Extract the [X, Y] coordinate from the center of the cell holding the provided text.  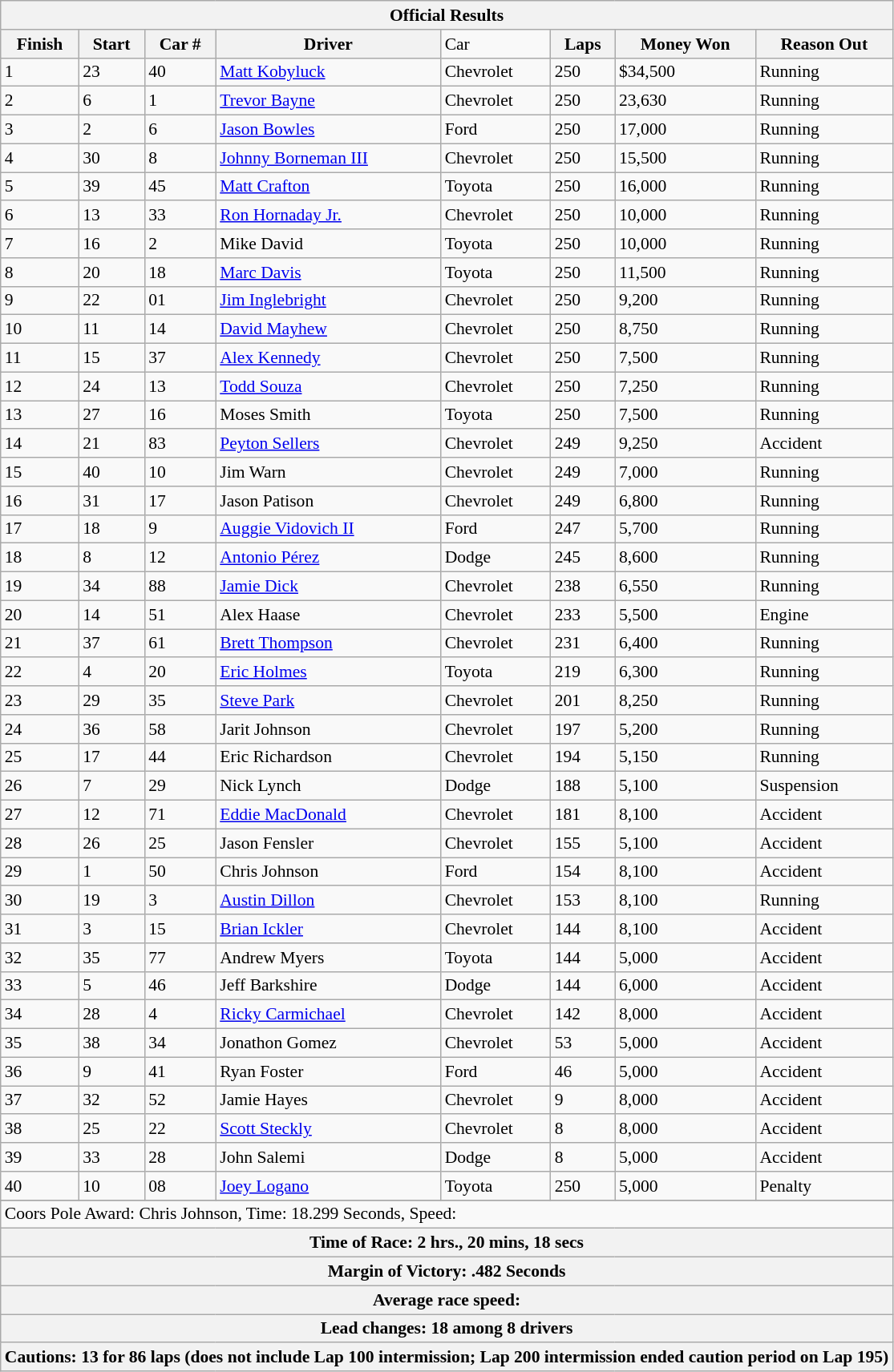
Alex Haase [328, 615]
Matt Crafton [328, 187]
Margin of Victory: .482 Seconds [447, 1272]
201 [583, 700]
155 [583, 843]
83 [180, 444]
Brian Ickler [328, 929]
Money Won [685, 44]
51 [180, 615]
Scott Steckly [328, 1129]
Auggie Vidovich II [328, 529]
Ricky Carmichael [328, 1015]
245 [583, 558]
88 [180, 587]
Chris Johnson [328, 872]
Laps [583, 44]
David Mayhew [328, 329]
8,600 [685, 558]
194 [583, 757]
154 [583, 872]
Engine [824, 615]
Andrew Myers [328, 958]
Jonathon Gomez [328, 1043]
Ron Hornaday Jr. [328, 216]
8,250 [685, 700]
Jason Fensler [328, 843]
77 [180, 958]
Time of Race: 2 hrs., 20 mins, 18 secs [447, 1243]
58 [180, 729]
Jamie Hayes [328, 1100]
Nick Lynch [328, 786]
6,550 [685, 587]
Jim Warn [328, 472]
142 [583, 1015]
Car # [180, 44]
6,800 [685, 501]
5,500 [685, 615]
7,250 [685, 386]
Finish [40, 44]
Coors Pole Award: Chris Johnson, Time: 18.299 Seconds, Speed: [447, 1214]
8,750 [685, 329]
53 [583, 1043]
Start [111, 44]
Suspension [824, 786]
61 [180, 644]
Jason Bowles [328, 130]
Joey Logano [328, 1186]
Antonio Pérez [328, 558]
219 [583, 672]
41 [180, 1071]
Moses Smith [328, 415]
Steve Park [328, 700]
9,200 [685, 301]
Reason Out [824, 44]
Jamie Dick [328, 587]
Brett Thompson [328, 644]
231 [583, 644]
Ryan Foster [328, 1071]
181 [583, 815]
Jeff Barkshire [328, 986]
John Salemi [328, 1157]
17,000 [685, 130]
Average race speed: [447, 1300]
Eddie MacDonald [328, 815]
5,200 [685, 729]
23,630 [685, 101]
Mike David [328, 244]
Lead changes: 18 among 8 drivers [447, 1329]
6,000 [685, 986]
197 [583, 729]
Matt Kobyluck [328, 72]
Jason Patison [328, 501]
Car [496, 44]
Penalty [824, 1186]
Jarit Johnson [328, 729]
Eric Holmes [328, 672]
188 [583, 786]
50 [180, 872]
233 [583, 615]
Driver [328, 44]
247 [583, 529]
Peyton Sellers [328, 444]
01 [180, 301]
Todd Souza [328, 386]
Alex Kennedy [328, 358]
$34,500 [685, 72]
Jim Inglebright [328, 301]
52 [180, 1100]
08 [180, 1186]
153 [583, 901]
Eric Richardson [328, 757]
Cautions: 13 for 86 laps (does not include Lap 100 intermission; Lap 200 intermission ended caution period on Lap 195) [447, 1358]
6,300 [685, 672]
16,000 [685, 187]
Official Results [447, 15]
45 [180, 187]
7,000 [685, 472]
5,700 [685, 529]
71 [180, 815]
Johnny Borneman III [328, 158]
238 [583, 587]
15,500 [685, 158]
6,400 [685, 644]
Trevor Bayne [328, 101]
5,150 [685, 757]
11,500 [685, 272]
Austin Dillon [328, 901]
44 [180, 757]
9,250 [685, 444]
Marc Davis [328, 272]
